Identify which cell holds the provided text, then report its [X, Y] central coordinate. 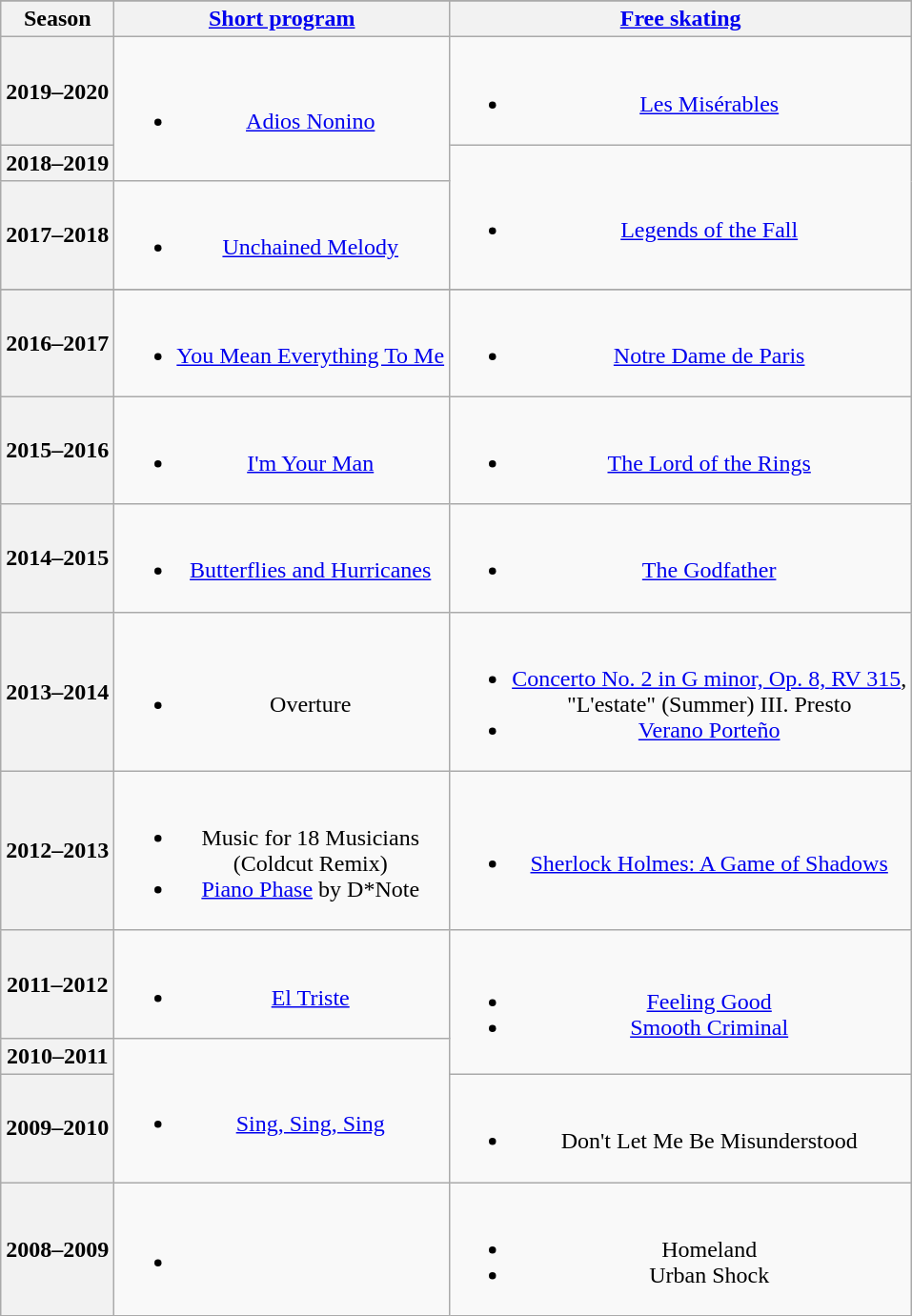
Don't Let Me Be Misunderstood [680, 1128]
Adios Nonino [282, 109]
2010–2011 [57, 1056]
Feeling Good Smooth Criminal [680, 1002]
Les Misérables [680, 91]
Concerto No. 2 in G minor, Op. 8, RV 315, "L'estate" (Summer) III. Presto Verano Porteño [680, 692]
Free skating [680, 19]
Season [57, 19]
You Mean Everything To Me [282, 343]
2017–2018 [57, 234]
Short program [282, 19]
Homeland Urban Shock [680, 1248]
2014–2015 [57, 558]
El Triste [282, 983]
2012–2013 [57, 850]
Notre Dame de Paris [680, 343]
Music for 18 Musicians (Coldcut Remix)Piano Phase by D*Note [282, 850]
The Godfather [680, 558]
Butterflies and Hurricanes [282, 558]
Sherlock Holmes: A Game of Shadows [680, 850]
Legends of the Fall [680, 217]
I'm Your Man [282, 450]
2011–2012 [57, 983]
Overture [282, 692]
Sing, Sing, Sing [282, 1109]
2019–2020 [57, 91]
2009–2010 [57, 1128]
2018–2019 [57, 163]
2016–2017 [57, 343]
The Lord of the Rings [680, 450]
2008–2009 [57, 1248]
Unchained Melody [282, 234]
2015–2016 [57, 450]
2013–2014 [57, 692]
